Scan for the cell matching the given text and deliver its (X, Y) coordinate at center. 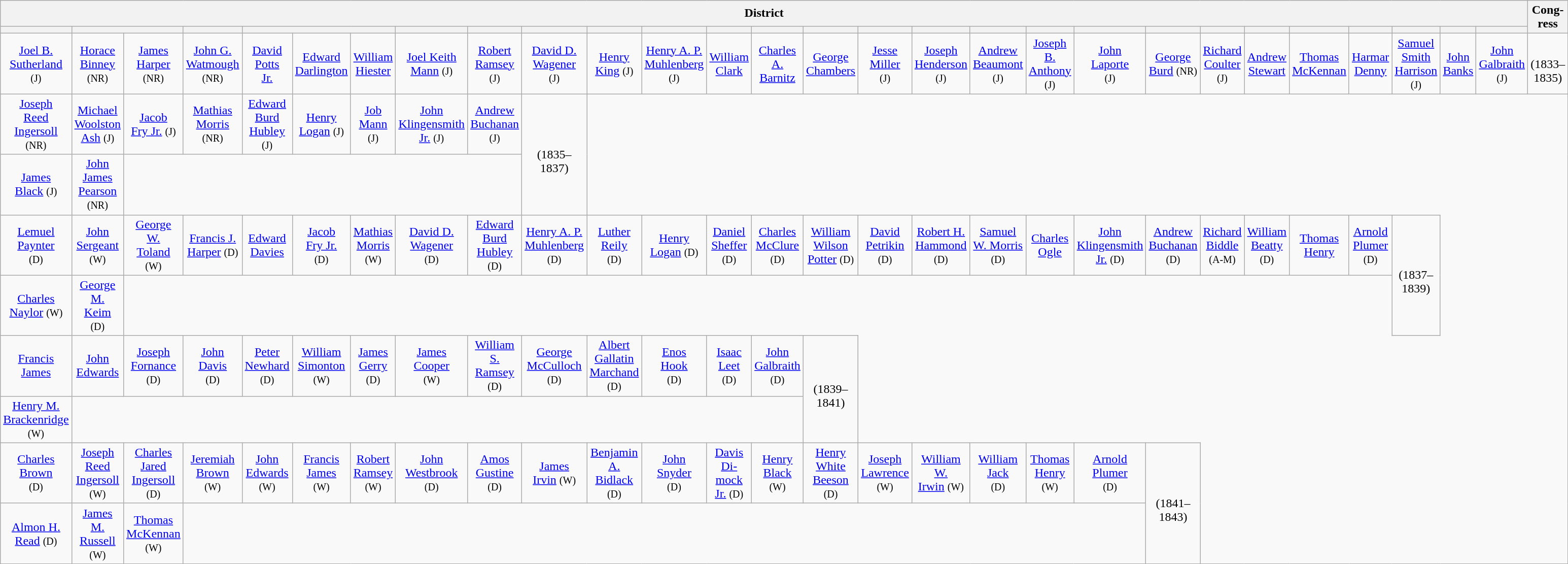
DanielSheffer(D) (729, 245)
BenjaminA.Bidlack(D) (614, 473)
WilliamWilsonPotter (D) (830, 245)
James Gerry(D) (373, 366)
JobMann (J) (373, 124)
JosephReedIngersoll (NR) (36, 124)
CharlesJaredIngersoll(D) (154, 473)
Joseph B.Anthony(J) (1050, 64)
HenryLogan (J) (322, 124)
JohnSergeant(W) (97, 245)
Robert H.Hammond(D) (940, 245)
CharlesMcClure(D) (778, 245)
JohnGalbraith(D) (778, 366)
LutherReily(D) (614, 245)
WilliamBeatty(D) (1267, 245)
District (764, 13)
AndrewBuchanan(J) (495, 124)
(1835–1837) (554, 154)
(1837–1839) (1416, 275)
MichaelWoolstonAsh (J) (97, 124)
Henry A. P.Muhlenberg (D) (554, 245)
JohnWestbrook(D) (432, 473)
(1841–1843) (1173, 503)
WilliamHiester (373, 64)
AlbertGallatinMarchand(D) (614, 366)
Francis J.Harper (D) (213, 245)
EnosHook(D) (674, 366)
JosephReedIngersoll(W) (97, 473)
WilliamClark (729, 64)
CharlesBrown(D) (36, 473)
Henry M.Brackenridge (W) (36, 419)
DavidPottsJr. (267, 64)
CharlesNaylor (W) (36, 306)
GeorgeChambers (830, 64)
JohnDavis(D) (213, 366)
PeterNewhard(D) (267, 366)
FrancisJames (36, 366)
HenryWhiteBeeson(D) (830, 473)
Joel KeithMann (J) (432, 64)
Davis Di-mock Jr. (D) (729, 473)
George M.Keim(D) (97, 306)
HoraceBinney (NR) (97, 64)
ThomasMcKennan (W) (154, 533)
Henry A. P.Muhlenberg(J) (674, 64)
JacobFry Jr.(D) (322, 245)
William S.Ramsey (D) (495, 366)
AndrewBuchanan(D) (1173, 245)
GeorgeBurd (NR) (1173, 64)
(1839–1841) (830, 389)
JosephFornance(D) (154, 366)
JohnEdwards(W) (267, 473)
WilliamSimonton(W) (322, 366)
ThomasHenry (1319, 245)
CharlesOgle (1050, 245)
SamuelW. Morris(D) (998, 245)
Isaac Leet(D) (729, 366)
JohnKlingensmithJr. (D) (1110, 245)
HarmarDenny (1370, 64)
JamesCooper(W) (432, 366)
Almon H.Read (D) (36, 533)
FrancisJames(W) (322, 473)
John G.Watmough (NR) (213, 64)
HenryLogan (D) (674, 245)
GeorgeMcCulloch(D) (554, 366)
MathiasMorris(NR) (213, 124)
HenryBlack (W) (778, 473)
Edward BurdHubley (J) (267, 124)
MathiasMorris(W) (373, 245)
GeorgeW.Toland(W) (154, 245)
LemuelPaynter(D) (36, 245)
Charles A.Barnitz (778, 64)
EdwardDarlington (322, 64)
JohnEdwards (97, 366)
David D.Wagener(D) (432, 245)
WilliamJack(D) (998, 473)
JohnKlingensmithJr. (J) (432, 124)
RobertRamsey(W) (373, 473)
DavidPetrikin(D) (885, 245)
ThomasHenry (W) (1050, 473)
James M.Russell (W) (97, 533)
Cong­ress (1548, 17)
JohnLaporte(J) (1110, 64)
RichardCoulter (J) (1223, 64)
RichardBiddle(A-M) (1223, 245)
JohnSnyder(D) (674, 473)
JacobFry Jr. (J) (154, 124)
EdwardDavies (267, 245)
Joel B.Sutherland(J) (36, 64)
RobertRamsey (J) (495, 64)
JesseMiller(J) (885, 64)
(1833–1835) (1548, 64)
EdwardBurdHubley (D) (495, 245)
JosephLawrence (W) (885, 473)
John JamesPearson (NR) (97, 185)
JamesHarper(NR) (154, 64)
JosephHenderson(J) (940, 64)
JohnBanks (1458, 64)
SamuelSmithHarrison(J) (1416, 64)
ThomasMcKennan (1319, 64)
JamesIrvin (W) (554, 473)
AmosGustine(D) (495, 473)
HenryKing (J) (614, 64)
AndrewBeaumont(J) (998, 64)
David D.Wagener(J) (554, 64)
AndrewStewart (1267, 64)
JamesBlack (J) (36, 185)
JeremiahBrown(W) (213, 473)
JohnGalbraith(J) (1502, 64)
William W.Irwin (W) (940, 473)
